Pinpoint the cell where the given text exists, returning its (X, Y) midpoint coordinate. 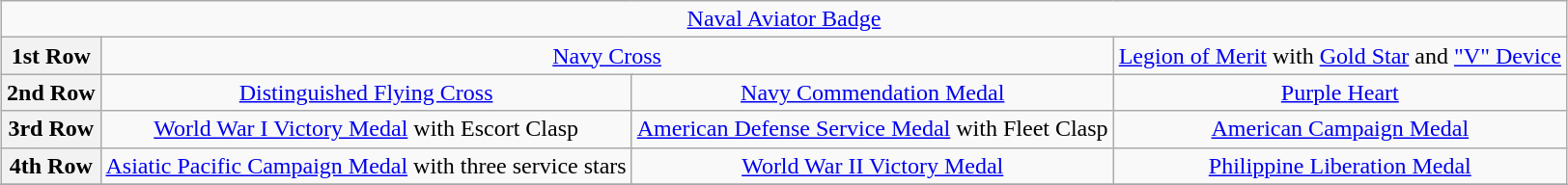
3rd Row (51, 129)
Distinguished Flying Cross (366, 92)
Navy Commendation Medal (873, 92)
Purple Heart (1340, 92)
American Defense Service Medal with Fleet Clasp (873, 129)
Navy Cross (606, 56)
2nd Row (51, 92)
American Campaign Medal (1340, 129)
Asiatic Pacific Campaign Medal with three service stars (366, 166)
World War I Victory Medal with Escort Clasp (366, 129)
4th Row (51, 166)
1st Row (51, 56)
Legion of Merit with Gold Star and "V" Device (1340, 56)
Philippine Liberation Medal (1340, 166)
World War II Victory Medal (873, 166)
Naval Aviator Badge (784, 19)
